Return (x, y) of the center of cell containing provided text 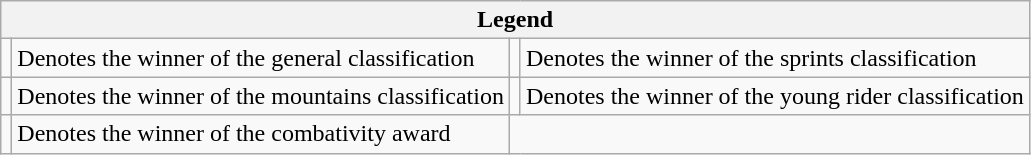
Legend (516, 20)
Denotes the winner of the mountains classification (261, 96)
Denotes the winner of the combativity award (261, 134)
Denotes the winner of the general classification (261, 58)
Denotes the winner of the young rider classification (774, 96)
Denotes the winner of the sprints classification (774, 58)
